Output the [X, Y] coordinate of the center of the cell containing the given text.  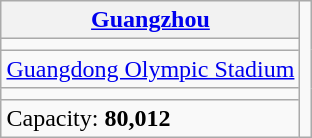
Capacity: 80,012 [150, 118]
Guangdong Olympic Stadium [150, 69]
Guangzhou [150, 20]
